Return the [X, Y] coordinate for the center point of the cell that contains the specified text.  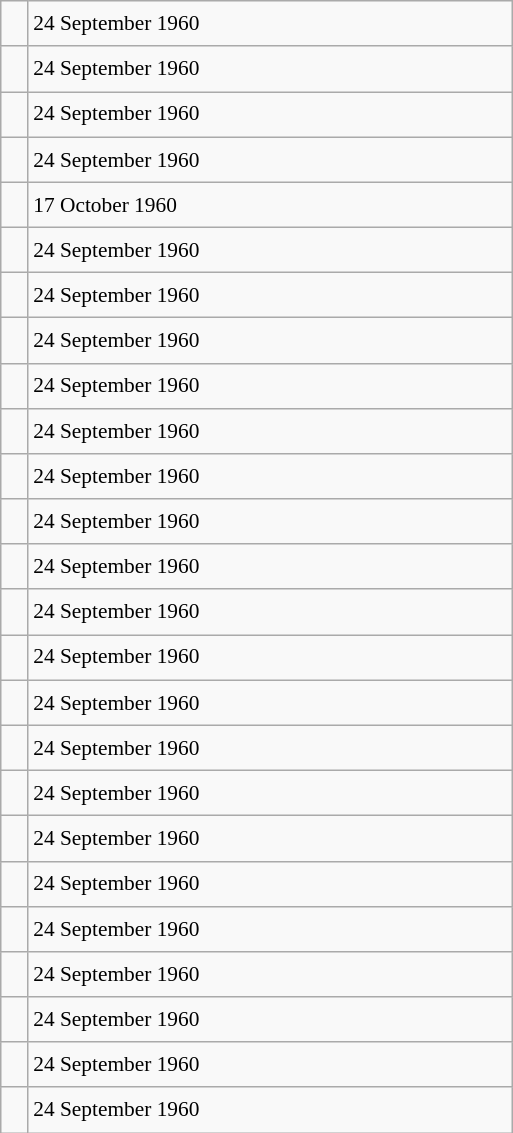
17 October 1960 [270, 204]
